Capture the cell that displays the provided text and extract its (X, Y) central coordinate. 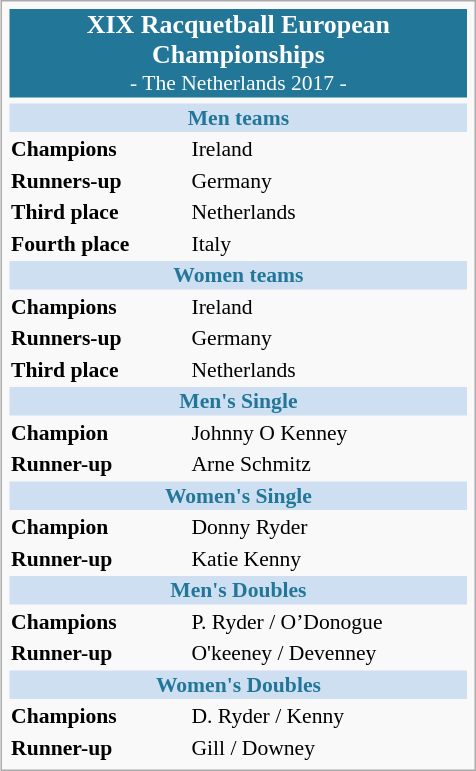
Men's Doubles (239, 590)
Italy (328, 243)
Donny Ryder (328, 527)
Women's Single (239, 495)
Katie Kenny (328, 558)
D. Ryder / Kenny (328, 716)
Johnny O Kenney (328, 432)
Fourth place (98, 243)
O'keeney / Devenney (328, 653)
Men teams (239, 117)
Arne Schmitz (328, 464)
XIX Racquetball European Championships- The Netherlands 2017 - (239, 53)
Gill / Downey (328, 747)
Women's Doubles (239, 684)
Men's Single (239, 401)
P. Ryder / O’Donogue (328, 621)
Women teams (239, 275)
